Capture the cell that displays the provided text and extract its [X, Y] central coordinate. 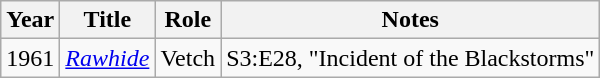
Rawhide [108, 58]
Year [30, 20]
Role [188, 20]
Title [108, 20]
Notes [410, 20]
1961 [30, 58]
Vetch [188, 58]
S3:E28, "Incident of the Blackstorms" [410, 58]
